Scan for the cell matching the given text and deliver its [x, y] coordinate at center. 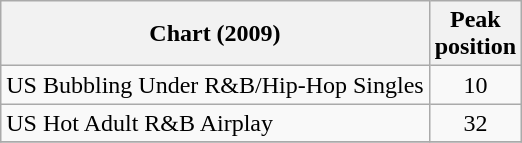
10 [475, 85]
Peakposition [475, 34]
32 [475, 123]
US Hot Adult R&B Airplay [215, 123]
Chart (2009) [215, 34]
US Bubbling Under R&B/Hip-Hop Singles [215, 85]
